Return the (X, Y) coordinate for the center point of the cell that contains the specified text.  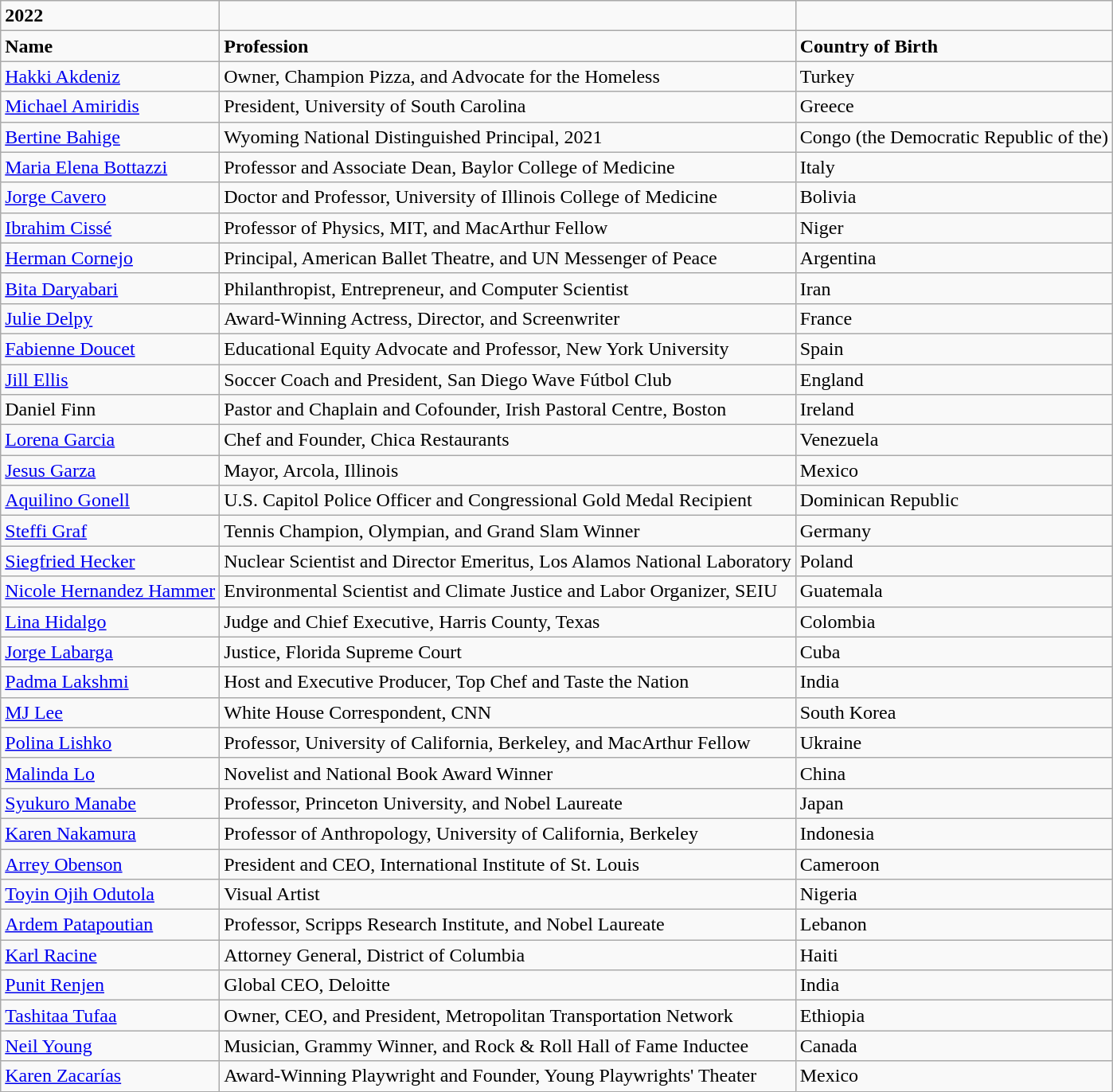
Professor, Scripps Research Institute, and Nobel Laureate (508, 925)
Professor, University of California, Berkeley, and MacArthur Fellow (508, 743)
Jorge Labarga (110, 652)
President, University of South Carolina (508, 107)
President and CEO, International Institute of St. Louis (508, 864)
Guatemala (954, 591)
Principal, American Ballet Theatre, and UN Messenger of Peace (508, 258)
Germany (954, 531)
Tennis Champion, Olympian, and Grand Slam Winner (508, 531)
Daniel Finn (110, 410)
England (954, 380)
Profession (508, 46)
Bolivia (954, 197)
Professor, Princeton University, and Nobel Laureate (508, 803)
Country of Birth (954, 46)
Wyoming National Distinguished Principal, 2021 (508, 137)
Judge and Chief Executive, Harris County, Texas (508, 622)
Lebanon (954, 925)
Mayor, Arcola, Illinois (508, 470)
Padma Lakshmi (110, 682)
Nuclear Scientist and Director Emeritus, Los Alamos National Laboratory (508, 561)
Haiti (954, 955)
Award-Winning Actress, Director, and Screenwriter (508, 318)
Chef and Founder, Chica Restaurants (508, 440)
Educational Equity Advocate and Professor, New York University (508, 349)
Doctor and Professor, University of Illinois College of Medicine (508, 197)
Name (110, 46)
Bita Daryabari (110, 288)
Professor and Associate Dean, Baylor College of Medicine (508, 167)
Toyin Ojih Odutola (110, 895)
Justice, Florida Supreme Court (508, 652)
Neil Young (110, 1046)
Karl Racine (110, 955)
Spain (954, 349)
Pastor and Chaplain and Cofounder, Irish Pastoral Centre, Boston (508, 410)
Global CEO, Deloitte (508, 985)
Turkey (954, 76)
Ardem Patapoutian (110, 925)
Lina Hidalgo (110, 622)
Nigeria (954, 895)
Jesus Garza (110, 470)
Syukuro Manabe (110, 803)
Ukraine (954, 743)
Colombia (954, 622)
Canada (954, 1046)
Jorge Cavero (110, 197)
Japan (954, 803)
Professor of Physics, MIT, and MacArthur Fellow (508, 228)
Karen Nakamura (110, 833)
Ibrahim Cissé (110, 228)
Congo (the Democratic Republic of the) (954, 137)
Siegfried Hecker (110, 561)
Professor of Anthropology, University of California, Berkeley (508, 833)
Nicole Hernandez Hammer (110, 591)
Arrey Obenson (110, 864)
Michael Amiridis (110, 107)
Polina Lishko (110, 743)
Host and Executive Producer, Top Chef and Taste the Nation (508, 682)
South Korea (954, 712)
Owner, CEO, and President, Metropolitan Transportation Network (508, 1016)
2022 (110, 16)
Indonesia (954, 833)
Attorney General, District of Columbia (508, 955)
Award-Winning Playwright and Founder, Young Playwrights' Theater (508, 1076)
Cameroon (954, 864)
Cuba (954, 652)
Herman Cornejo (110, 258)
Venezuela (954, 440)
Julie Delpy (110, 318)
Poland (954, 561)
Tashitaa Tufaa (110, 1016)
U.S. Capitol Police Officer and Congressional Gold Medal Recipient (508, 501)
Philanthropist, Entrepreneur, and Computer Scientist (508, 288)
Niger (954, 228)
Malinda Lo (110, 773)
Hakki Akdeniz (110, 76)
Argentina (954, 258)
Dominican Republic (954, 501)
Visual Artist (508, 895)
Punit Renjen (110, 985)
Maria Elena Bottazzi (110, 167)
Jill Ellis (110, 380)
France (954, 318)
MJ Lee (110, 712)
China (954, 773)
Soccer Coach and President, San Diego Wave Fútbol Club (508, 380)
Environmental Scientist and Climate Justice and Labor Organizer, SEIU (508, 591)
Italy (954, 167)
Aquilino Gonell (110, 501)
Karen Zacarías (110, 1076)
Steffi Graf (110, 531)
Ethiopia (954, 1016)
Ireland (954, 410)
Iran (954, 288)
Novelist and National Book Award Winner (508, 773)
Bertine Bahige (110, 137)
Owner, Champion Pizza, and Advocate for the Homeless (508, 76)
Musician, Grammy Winner, and Rock & Roll Hall of Fame Inductee (508, 1046)
White House Correspondent, CNN (508, 712)
Greece (954, 107)
Lorena Garcia (110, 440)
Fabienne Doucet (110, 349)
